Determine the [x, y] coordinate at the center of the cell enclosing the given text.  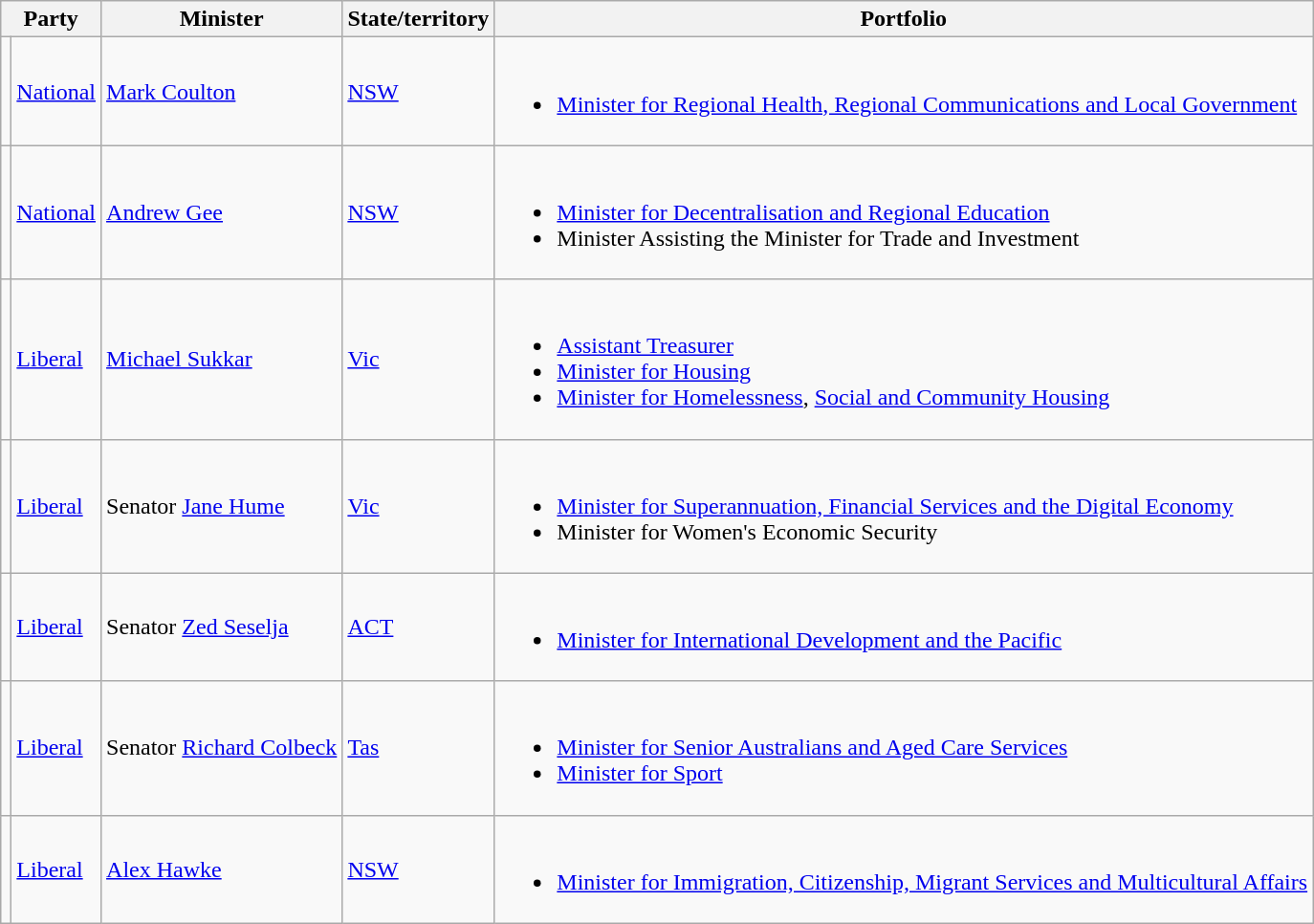
Senator Zed Seselja [222, 627]
State/territory [419, 19]
Minister [222, 19]
Minister for International Development and the Pacific [904, 627]
Minister for Decentralisation and Regional EducationMinister Assisting the Minister for Trade and Investment [904, 212]
Portfolio [904, 19]
Party [52, 19]
Assistant TreasurerMinister for HousingMinister for Homelessness, Social and Community Housing [904, 360]
Mark Coulton [222, 92]
Tas [419, 748]
Michael Sukkar [222, 360]
ACT [419, 627]
Minister for Regional Health, Regional Communications and Local Government [904, 92]
Minister for Senior Australians and Aged Care ServicesMinister for Sport [904, 748]
Alex Hawke [222, 869]
Minister for Immigration, Citizenship, Migrant Services and Multicultural Affairs [904, 869]
Senator Jane Hume [222, 506]
Minister for Superannuation, Financial Services and the Digital EconomyMinister for Women's Economic Security [904, 506]
Andrew Gee [222, 212]
Senator Richard Colbeck [222, 748]
